Pinpoint the cell where the given text exists, returning its [x, y] midpoint coordinate. 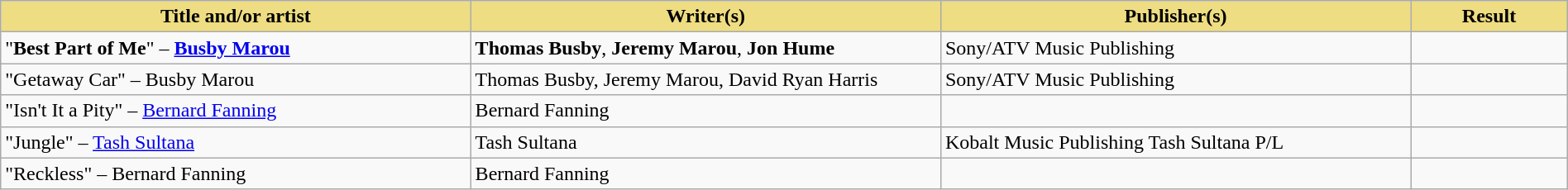
"Jungle" – Tash Sultana [236, 142]
"Isn't It a Pity" – Bernard Fanning [236, 111]
Writer(s) [705, 17]
"Best Part of Me" – Busby Marou [236, 48]
"Getaway Car" – Busby Marou [236, 79]
Publisher(s) [1175, 17]
Kobalt Music Publishing Tash Sultana P/L [1175, 142]
Thomas Busby, Jeremy Marou, David Ryan Harris [705, 79]
"Reckless" – Bernard Fanning [236, 173]
Tash Sultana [705, 142]
Thomas Busby, Jeremy Marou, Jon Hume [705, 48]
Title and/or artist [236, 17]
Result [1489, 17]
